Identify which cell holds the provided text, then report its [X, Y] central coordinate. 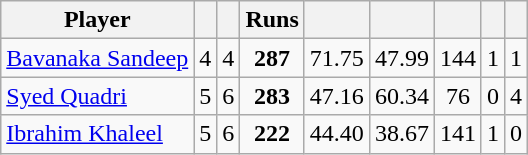
Player [98, 20]
71.75 [336, 58]
Syed Quadri [98, 96]
144 [458, 58]
44.40 [336, 134]
141 [458, 134]
Bavanaka Sandeep [98, 58]
222 [272, 134]
47.16 [336, 96]
60.34 [402, 96]
287 [272, 58]
283 [272, 96]
Ibrahim Khaleel [98, 134]
Runs [272, 20]
38.67 [402, 134]
76 [458, 96]
47.99 [402, 58]
